Extract the (X, Y) coordinate from the center of the cell holding the provided text.  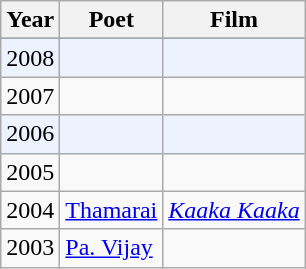
2008 (30, 58)
Year (30, 20)
Thamarai (112, 210)
Pa. Vijay (112, 248)
2004 (30, 210)
2006 (30, 134)
Poet (112, 20)
Film (234, 20)
2003 (30, 248)
Kaaka Kaaka (234, 210)
2005 (30, 172)
2007 (30, 96)
